Pinpoint the cell where the given text exists, returning its [X, Y] midpoint coordinate. 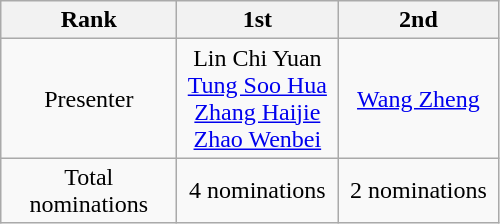
Wang Zheng [418, 98]
2nd [418, 20]
Presenter [89, 98]
Rank [89, 20]
2 nominations [418, 190]
Total nominations [89, 190]
Lin Chi YuanTung Soo HuaZhang HaijieZhao Wenbei [258, 98]
4 nominations [258, 190]
1st [258, 20]
